Pinpoint the cell where the given text exists, returning its (X, Y) midpoint coordinate. 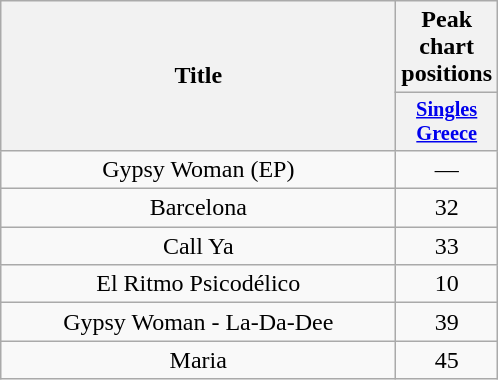
33 (447, 246)
Maria (198, 360)
10 (447, 284)
Singles Greece (447, 122)
32 (447, 208)
Peak chart positions (447, 47)
39 (447, 322)
— (447, 169)
El Ritmo Psicodélico (198, 284)
Barcelona (198, 208)
Call Ya (198, 246)
Gypsy Woman - La-Da-Dee (198, 322)
Title (198, 76)
Gypsy Woman (EP) (198, 169)
45 (447, 360)
